From the cell containing the given text, extract its center point as [x, y] coordinate. 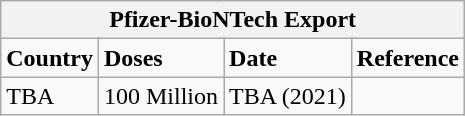
Pfizer-BioNTech Export [233, 20]
Country [50, 58]
100 Million [160, 96]
TBA (2021) [288, 96]
Date [288, 58]
Doses [160, 58]
Reference [408, 58]
TBA [50, 96]
